Determine the [X, Y] coordinate at the center of the cell enclosing the given text.  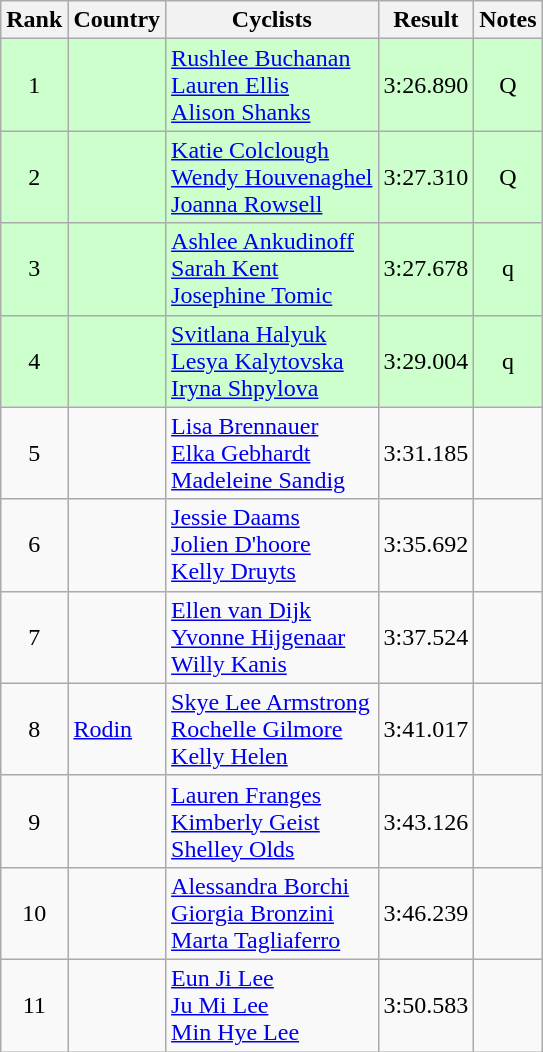
3:27.678 [426, 269]
11 [34, 1005]
Rank [34, 20]
3:26.890 [426, 85]
Cyclists [272, 20]
8 [34, 729]
3:29.004 [426, 361]
3:43.126 [426, 821]
3:27.310 [426, 177]
Katie ColcloughWendy HouvenaghelJoanna Rowsell [272, 177]
9 [34, 821]
2 [34, 177]
6 [34, 545]
Svitlana HalyukLesya KalytovskaIryna Shpylova [272, 361]
7 [34, 637]
Country [117, 20]
3:50.583 [426, 1005]
Jessie DaamsJolien D'hooreKelly Druyts [272, 545]
10 [34, 913]
1 [34, 85]
Alessandra BorchiGiorgia BronziniMarta Tagliaferro [272, 913]
Eun Ji LeeJu Mi LeeMin Hye Lee [272, 1005]
Lisa BrennauerElka GebhardtMadeleine Sandig [272, 453]
Notes [508, 20]
3:37.524 [426, 637]
Ellen van DijkYvonne HijgenaarWilly Kanis [272, 637]
4 [34, 361]
3:41.017 [426, 729]
5 [34, 453]
Rodin [117, 729]
3:31.185 [426, 453]
3:35.692 [426, 545]
Skye Lee ArmstrongRochelle GilmoreKelly Helen [272, 729]
3 [34, 269]
Ashlee AnkudinoffSarah KentJosephine Tomic [272, 269]
3:46.239 [426, 913]
Lauren FrangesKimberly GeistShelley Olds [272, 821]
Result [426, 20]
Rushlee BuchananLauren EllisAlison Shanks [272, 85]
